Provide the [x, y] coordinate of the cell's center where the given text is located.  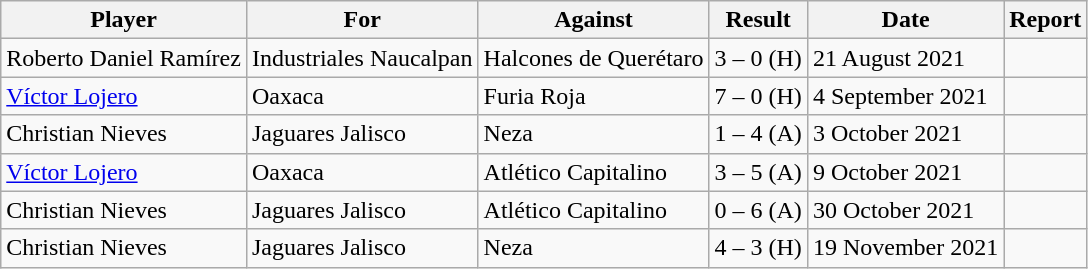
Furia Roja [594, 96]
Halcones de Querétaro [594, 58]
3 – 0 (H) [758, 58]
Result [758, 20]
4 – 3 (H) [758, 248]
7 – 0 (H) [758, 96]
4 September 2021 [905, 96]
9 October 2021 [905, 172]
Report [1046, 20]
Industriales Naucalpan [362, 58]
Player [124, 20]
Date [905, 20]
3 October 2021 [905, 134]
3 – 5 (A) [758, 172]
30 October 2021 [905, 210]
1 – 4 (A) [758, 134]
For [362, 20]
Against [594, 20]
Roberto Daniel Ramírez [124, 58]
21 August 2021 [905, 58]
19 November 2021 [905, 248]
0 – 6 (A) [758, 210]
